Scan for the cell matching the given text and deliver its [X, Y] coordinate at center. 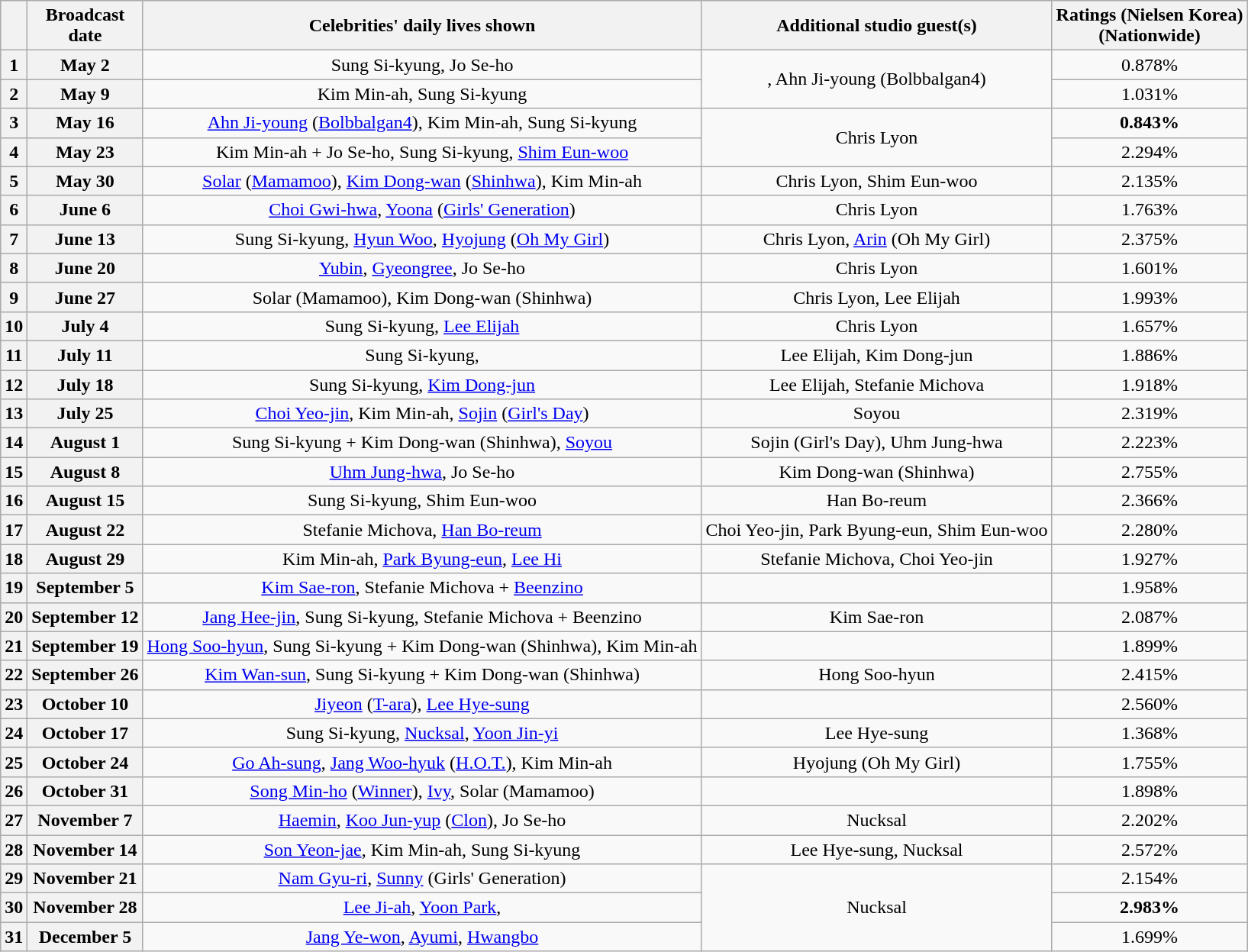
November 7 [85, 820]
August 22 [85, 530]
Lee Hye-sung, Nucksal [876, 850]
2.366% [1150, 501]
8 [14, 268]
1.755% [1150, 762]
Jang Ye-won, Ayumi, Hwangbo [422, 937]
Sojin (Girl's Day), Uhm Jung-hwa [876, 443]
August 29 [85, 559]
Jang Hee-jin, Sung Si-kyung, Stefanie Michova + Beenzino [422, 617]
1.993% [1150, 297]
1.918% [1150, 384]
2.983% [1150, 908]
28 [14, 850]
27 [14, 820]
1.657% [1150, 326]
Ahn Ji-young (Bolbbalgan4), Kim Min-ah, Sung Si-kyung [422, 123]
Ratings (Nielsen Korea)(Nationwide) [1150, 26]
Chris Lyon, Lee Elijah [876, 297]
1.898% [1150, 791]
Soyou [876, 414]
30 [14, 908]
December 5 [85, 937]
2.294% [1150, 152]
2 [14, 94]
Choi Gwi-hwa, Yoona (Girls' Generation) [422, 210]
0.843% [1150, 123]
1.031% [1150, 94]
May 2 [85, 65]
3 [14, 123]
Hyojung (Oh My Girl) [876, 762]
Sung Si-kyung, Lee Elijah [422, 326]
10 [14, 326]
August 8 [85, 472]
November 21 [85, 879]
1.368% [1150, 733]
2.087% [1150, 617]
21 [14, 646]
2.154% [1150, 879]
Kim Min-ah + Jo Se-ho, Sung Si-kyung, Shim Eun-woo [422, 152]
24 [14, 733]
Stefanie Michova, Choi Yeo-jin [876, 559]
1.601% [1150, 268]
Uhm Jung-hwa, Jo Se-ho [422, 472]
Lee Elijah, Kim Dong-jun [876, 355]
5 [14, 181]
9 [14, 297]
Choi Yeo-jin, Park Byung-eun, Shim Eun-woo [876, 530]
Son Yeon-jae, Kim Min-ah, Sung Si-kyung [422, 850]
17 [14, 530]
18 [14, 559]
Chris Lyon, Shim Eun-woo [876, 181]
Solar (Mamamoo), Kim Dong-wan (Shinhwa) [422, 297]
Kim Min-ah, Park Byung-eun, Lee Hi [422, 559]
May 9 [85, 94]
Sung Si-kyung, [422, 355]
1.927% [1150, 559]
Lee Hye-sung [876, 733]
July 4 [85, 326]
Kim Wan-sun, Sung Si-kyung + Kim Dong-wan (Shinhwa) [422, 675]
Additional studio guest(s) [876, 26]
1 [14, 65]
2.572% [1150, 850]
June 6 [85, 210]
1.699% [1150, 937]
1.899% [1150, 646]
June 27 [85, 297]
2.415% [1150, 675]
26 [14, 791]
Haemin, Koo Jun-yup (Clon), Jo Se-ho [422, 820]
11 [14, 355]
October 31 [85, 791]
Sung Si-kyung, Shim Eun-woo [422, 501]
September 5 [85, 588]
14 [14, 443]
12 [14, 384]
Hong Soo-hyun, Sung Si-kyung + Kim Dong-wan (Shinhwa), Kim Min-ah [422, 646]
July 11 [85, 355]
Sung Si-kyung, Hyun Woo, Hyojung (Oh My Girl) [422, 239]
15 [14, 472]
November 28 [85, 908]
25 [14, 762]
Hong Soo-hyun [876, 675]
20 [14, 617]
Kim Sae-ron [876, 617]
31 [14, 937]
Kim Min-ah, Sung Si-kyung [422, 94]
1.763% [1150, 210]
19 [14, 588]
May 16 [85, 123]
13 [14, 414]
August 1 [85, 443]
Song Min-ho (Winner), Ivy, Solar (Mamamoo) [422, 791]
22 [14, 675]
May 23 [85, 152]
16 [14, 501]
Lee Ji-ah, Yoon Park, [422, 908]
29 [14, 879]
2.375% [1150, 239]
August 15 [85, 501]
October 24 [85, 762]
Sung Si-kyung, Nucksal, Yoon Jin-yi [422, 733]
November 14 [85, 850]
Han Bo-reum [876, 501]
Sung Si-kyung + Kim Dong-wan (Shinhwa), Soyou [422, 443]
1.886% [1150, 355]
4 [14, 152]
Kim Dong-wan (Shinhwa) [876, 472]
Celebrities' daily lives shown [422, 26]
Stefanie Michova, Han Bo-reum [422, 530]
October 17 [85, 733]
Lee Elijah, Stefanie Michova [876, 384]
2.202% [1150, 820]
July 25 [85, 414]
July 18 [85, 384]
Nam Gyu-ri, Sunny (Girls' Generation) [422, 879]
Jiyeon (T-ara), Lee Hye-sung [422, 704]
Chris Lyon, Arin (Oh My Girl) [876, 239]
6 [14, 210]
Yubin, Gyeongree, Jo Se-ho [422, 268]
0.878% [1150, 65]
23 [14, 704]
Choi Yeo-jin, Kim Min-ah, Sojin (Girl's Day) [422, 414]
September 26 [85, 675]
Go Ah-sung, Jang Woo-hyuk (H.O.T.), Kim Min-ah [422, 762]
1.958% [1150, 588]
Sung Si-kyung, Kim Dong-jun [422, 384]
September 12 [85, 617]
2.223% [1150, 443]
May 30 [85, 181]
7 [14, 239]
Kim Sae-ron, Stefanie Michova + Beenzino [422, 588]
2.319% [1150, 414]
2.280% [1150, 530]
Broadcastdate [85, 26]
, Ahn Ji-young (Bolbbalgan4) [876, 79]
2.560% [1150, 704]
2.755% [1150, 472]
June 20 [85, 268]
June 13 [85, 239]
2.135% [1150, 181]
September 19 [85, 646]
Sung Si-kyung, Jo Se-ho [422, 65]
October 10 [85, 704]
Solar (Mamamoo), Kim Dong-wan (Shinhwa), Kim Min-ah [422, 181]
